Identify which cell holds the provided text, then report its [X, Y] central coordinate. 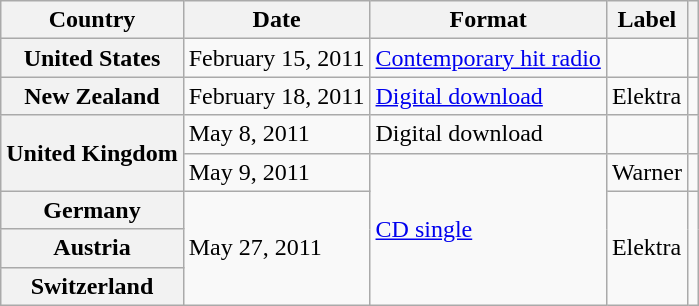
United States [92, 58]
February 18, 2011 [276, 96]
Warner [646, 172]
Germany [92, 210]
CD single [488, 229]
New Zealand [92, 96]
May 9, 2011 [276, 172]
Label [646, 20]
Contemporary hit radio [488, 58]
May 8, 2011 [276, 134]
Country [92, 20]
United Kingdom [92, 153]
February 15, 2011 [276, 58]
Format [488, 20]
May 27, 2011 [276, 248]
Date [276, 20]
Switzerland [92, 286]
Austria [92, 248]
